Return (X, Y) of the center of cell containing provided text 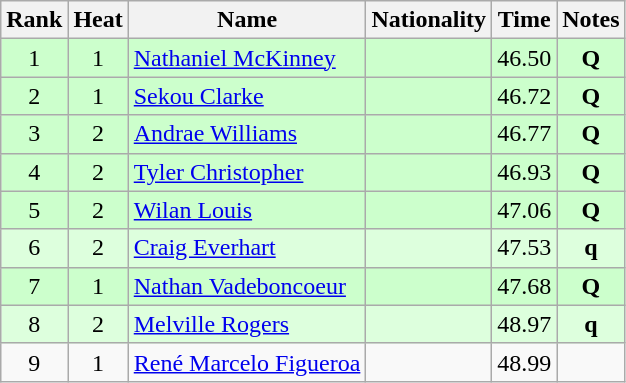
48.97 (524, 324)
Tyler Christopher (247, 172)
4 (34, 172)
Andrae Williams (247, 134)
Nationality (429, 20)
48.99 (524, 362)
Sekou Clarke (247, 96)
3 (34, 134)
9 (34, 362)
Wilan Louis (247, 210)
46.50 (524, 58)
Heat (98, 20)
5 (34, 210)
47.53 (524, 248)
46.77 (524, 134)
Notes (591, 20)
Nathan Vadeboncoeur (247, 286)
René Marcelo Figueroa (247, 362)
Rank (34, 20)
46.93 (524, 172)
8 (34, 324)
6 (34, 248)
Nathaniel McKinney (247, 58)
Craig Everhart (247, 248)
Name (247, 20)
7 (34, 286)
Time (524, 20)
47.68 (524, 286)
Melville Rogers (247, 324)
46.72 (524, 96)
47.06 (524, 210)
